Return the (X, Y) coordinate for the center point of the cell that contains the specified text.  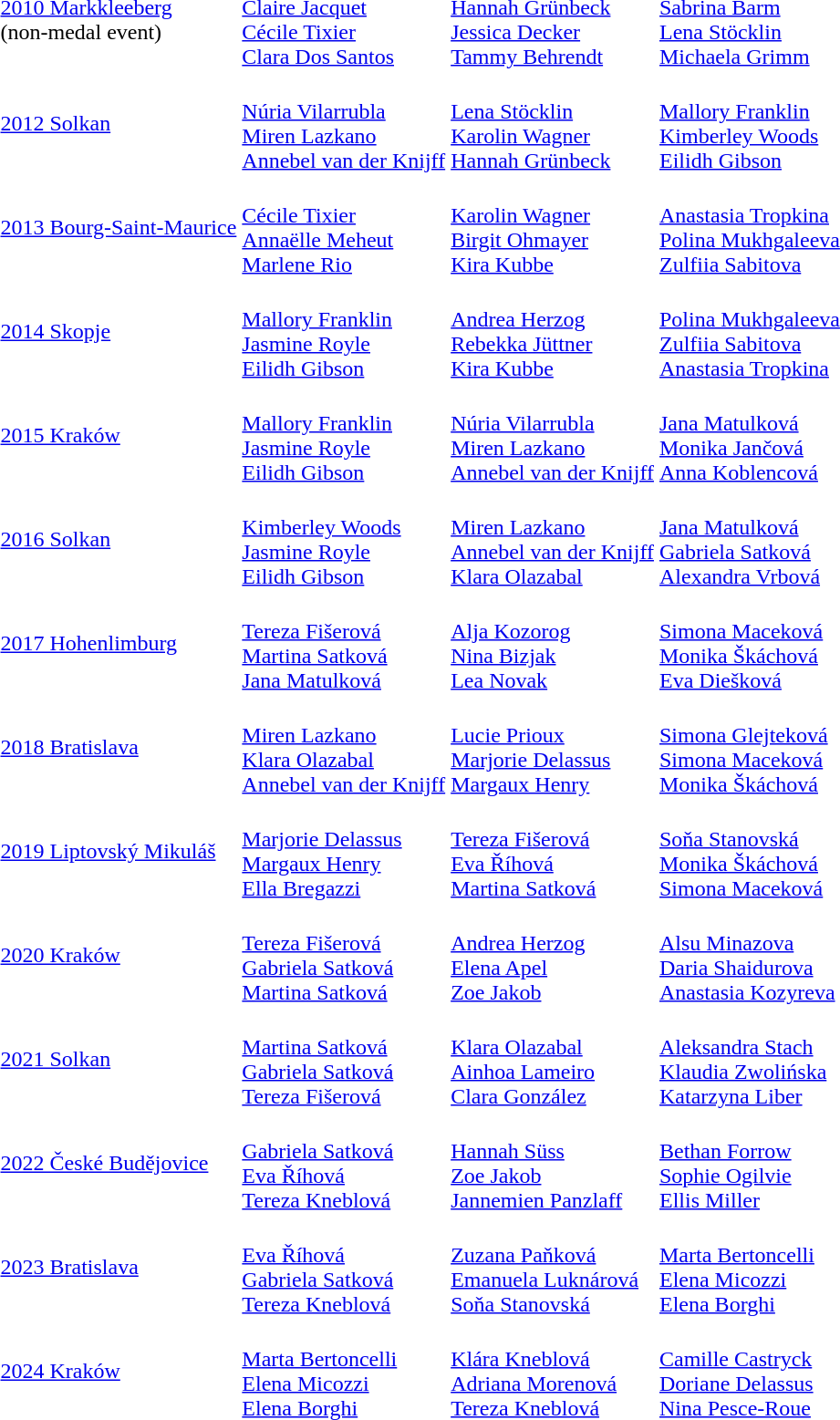
Lena StöcklinKarolin WagnerHannah Grünbeck (553, 124)
Tereza FišerováEva ŘíhováMartina Satková (553, 852)
Eva ŘíhováGabriela SatkováTereza Kneblová (344, 1268)
Miren LazkanoAnnebel van der KnijffKlara Olazabal (553, 540)
Martina SatkováGabriela SatkováTereza Fišerová (344, 1060)
Tereza FišerováMartina SatkováJana Matulková (344, 644)
Gabriela SatkováEva ŘíhováTereza Kneblová (344, 1164)
Cécile TixierAnnaëlle MeheutMarlene Rio (344, 228)
Marjorie DelassusMargaux HenryElla Bregazzi (344, 852)
Lucie PriouxMarjorie DelassusMargaux Henry (553, 748)
Miren LazkanoKlara OlazabalAnnebel van der Knijff (344, 748)
Andrea HerzogRebekka JüttnerKira Kubbe (553, 332)
Andrea HerzogElena ApelZoe Jakob (553, 956)
Klara OlazabalAinhoa LameiroClara González (553, 1060)
Hannah SüssZoe JakobJannemien Panzlaff (553, 1164)
Tereza FišerováGabriela SatkováMartina Satková (344, 956)
Zuzana PaňkováEmanuela LuknárováSoňa Stanovská (553, 1268)
Alja KozorogNina BizjakLea Novak (553, 644)
Kimberley WoodsJasmine RoyleEilidh Gibson (344, 540)
Karolin WagnerBirgit OhmayerKira Kubbe (553, 228)
